Output the [X, Y] coordinate of the center of the cell containing the given text.  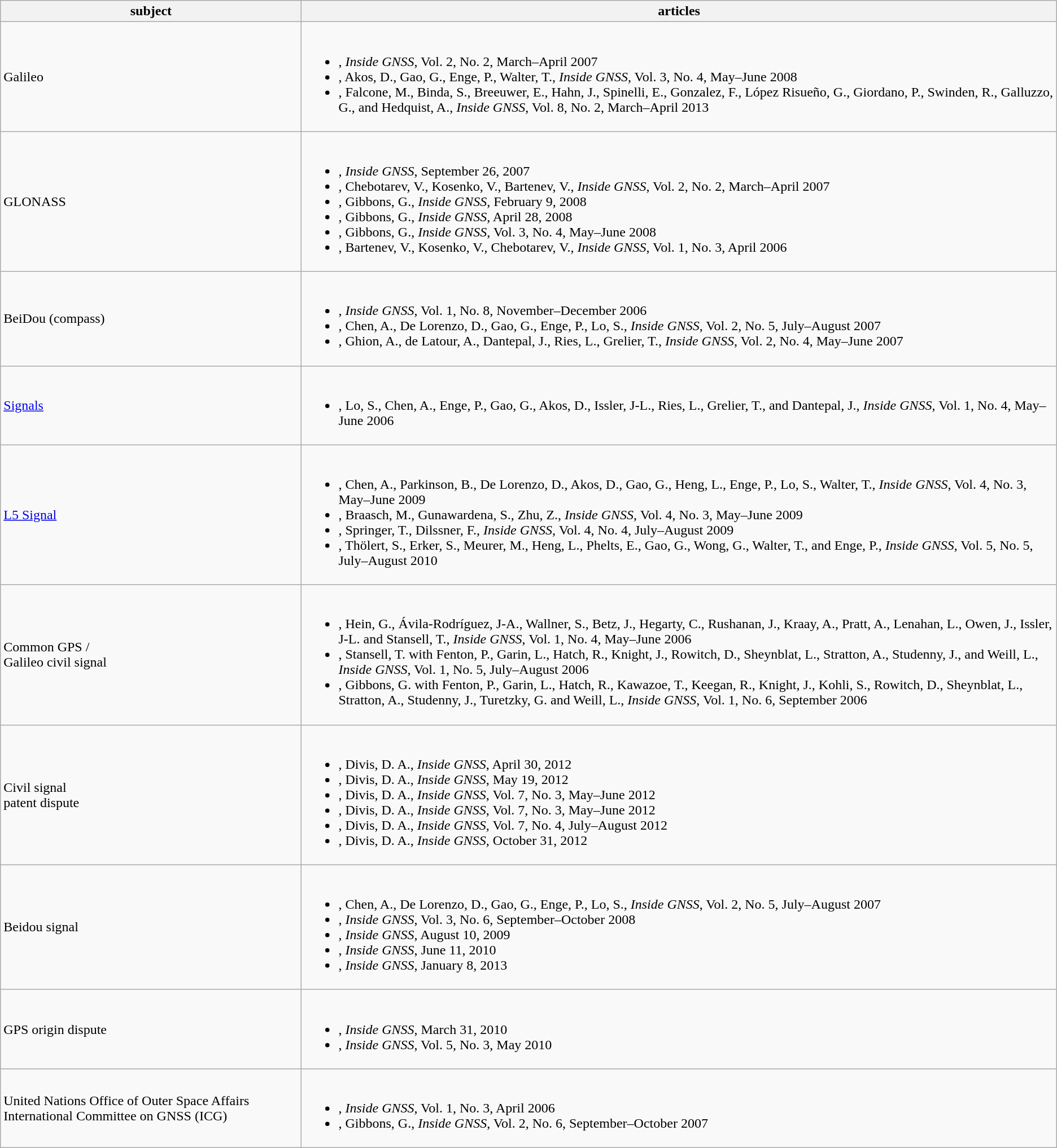
Beidou signal [151, 927]
GLONASS [151, 201]
Signals [151, 405]
subject [151, 11]
GPS origin dispute [151, 1029]
articles [679, 11]
United Nations Office of Outer Space Affairs International Committee on GNSS (ICG) [151, 1108]
BeiDou (compass) [151, 318]
Common GPS /Galileo civil signal [151, 655]
Galileo [151, 77]
, Inside GNSS, March 31, 2010 , Inside GNSS, Vol. 5, No. 3, May 2010 [679, 1029]
Civil signalpatent dispute [151, 795]
, Lo, S., Chen, A., Enge, P., Gao, G., Akos, D., Issler, J-L., Ries, L., Grelier, T., and Dantepal, J., Inside GNSS, Vol. 1, No. 4, May–June 2006 [679, 405]
, Inside GNSS, Vol. 1, No. 3, April 2006 , Gibbons, G., Inside GNSS, Vol. 2, No. 6, September–October 2007 [679, 1108]
L5 Signal [151, 515]
